Capture the cell that displays the provided text and extract its (X, Y) central coordinate. 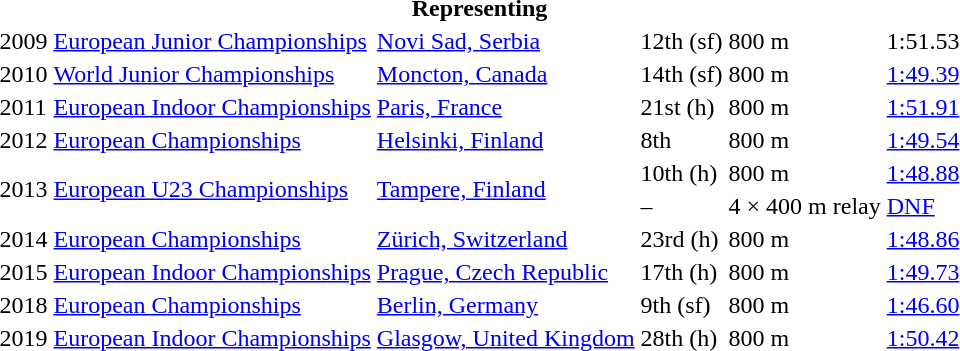
Berlin, Germany (506, 305)
21st (h) (682, 107)
23rd (h) (682, 239)
Novi Sad, Serbia (506, 41)
Zürich, Switzerland (506, 239)
10th (h) (682, 173)
Helsinki, Finland (506, 140)
9th (sf) (682, 305)
European U23 Championships (212, 190)
12th (sf) (682, 41)
European Junior Championships (212, 41)
4 × 400 m relay (804, 206)
17th (h) (682, 272)
Moncton, Canada (506, 74)
– (682, 206)
Tampere, Finland (506, 190)
World Junior Championships (212, 74)
8th (682, 140)
14th (sf) (682, 74)
Paris, France (506, 107)
Prague, Czech Republic (506, 272)
